Determine the (X, Y) coordinate at the center of the cell enclosing the given text.  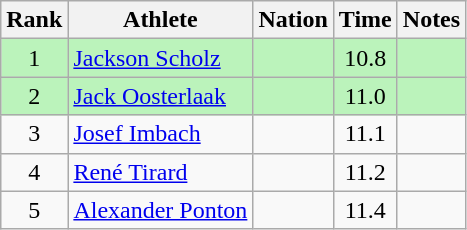
Jack Oosterlaak (160, 96)
4 (34, 172)
Nation (293, 20)
Time (365, 20)
Jackson Scholz (160, 58)
10.8 (365, 58)
5 (34, 210)
11.4 (365, 210)
11.2 (365, 172)
Josef Imbach (160, 134)
1 (34, 58)
11.1 (365, 134)
Athlete (160, 20)
Rank (34, 20)
11.0 (365, 96)
René Tirard (160, 172)
Alexander Ponton (160, 210)
Notes (431, 20)
2 (34, 96)
3 (34, 134)
